Detect which cell encompasses the target text, then output its [x, y] center coordinate. 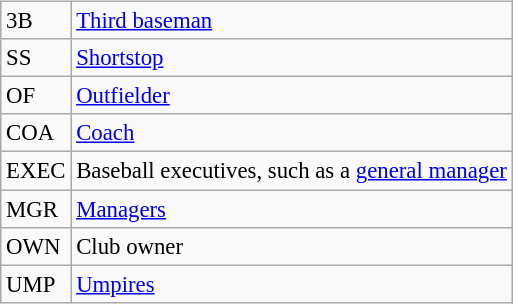
OF [36, 96]
OWN [36, 246]
Coach [292, 133]
Shortstop [292, 58]
Baseball executives, such as a general manager [292, 171]
Managers [292, 209]
MGR [36, 209]
COA [36, 133]
SS [36, 58]
3B [36, 21]
Outfielder [292, 96]
Umpires [292, 284]
UMP [36, 284]
EXEC [36, 171]
Club owner [292, 246]
Third baseman [292, 21]
